Search for the cell housing the specified text and yield its (x, y) center coordinate. 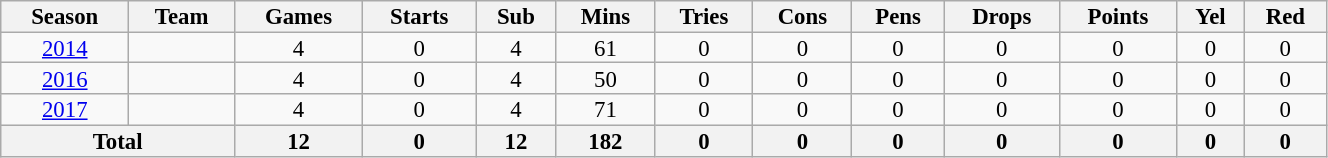
2017 (65, 110)
61 (606, 48)
2014 (65, 48)
2016 (65, 78)
50 (606, 78)
Team (182, 16)
182 (606, 140)
Total (118, 140)
Games (299, 16)
Pens (898, 16)
Starts (420, 16)
Sub (516, 16)
Yel (1211, 16)
Mins (606, 16)
Points (1118, 16)
Drops (1002, 16)
Tries (704, 16)
Season (65, 16)
Cons (802, 16)
71 (606, 110)
Red (1285, 16)
